Locate the cell with the specified text and output its [x, y] center coordinate. 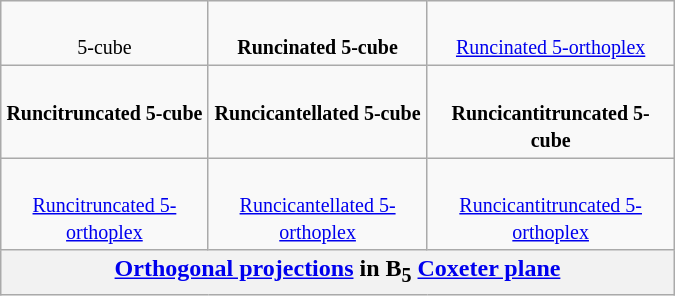
Runcitruncated 5-cube [104, 112]
Runcicantellated 5-orthoplex [318, 204]
Runcinated 5-orthoplex [550, 34]
5-cube [104, 34]
Runcitruncated 5-orthoplex [104, 204]
Runcinated 5-cube [318, 34]
Orthogonal projections in B5 Coxeter plane [338, 272]
Runcicantellated 5-cube [318, 112]
Runcicantitruncated 5-orthoplex [550, 204]
Runcicantitruncated 5-cube [550, 112]
